Detect which cell encompasses the target text, then output its (x, y) center coordinate. 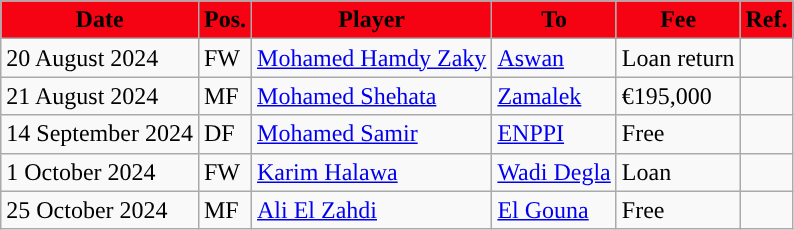
Aswan (554, 58)
Mohamed Hamdy Zaky (372, 58)
Mohamed Samir (372, 134)
Ref. (766, 20)
ENPPI (554, 134)
Date (100, 20)
DF (224, 134)
€195,000 (678, 96)
Loan return (678, 58)
Player (372, 20)
Pos. (224, 20)
To (554, 20)
Karim Halawa (372, 172)
Fee (678, 20)
Wadi Degla (554, 172)
Zamalek (554, 96)
20 August 2024 (100, 58)
Ali El Zahdi (372, 210)
El Gouna (554, 210)
Mohamed Shehata (372, 96)
14 September 2024 (100, 134)
25 October 2024 (100, 210)
1 October 2024 (100, 172)
Loan (678, 172)
21 August 2024 (100, 96)
